Extract the [x, y] coordinate from the center of the cell holding the provided text.  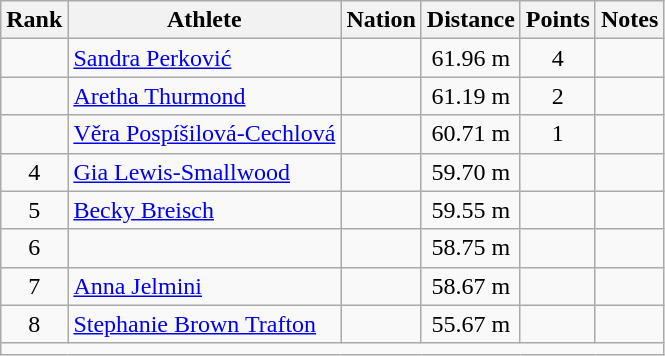
Distance [470, 20]
8 [34, 324]
1 [558, 134]
Anna Jelmini [204, 286]
55.67 m [470, 324]
Points [558, 20]
Stephanie Brown Trafton [204, 324]
6 [34, 248]
61.19 m [470, 96]
Athlete [204, 20]
Nation [381, 20]
7 [34, 286]
5 [34, 210]
61.96 m [470, 58]
Gia Lewis-Smallwood [204, 172]
Sandra Perković [204, 58]
58.67 m [470, 286]
Becky Breisch [204, 210]
2 [558, 96]
Notes [629, 20]
Aretha Thurmond [204, 96]
60.71 m [470, 134]
Rank [34, 20]
Věra Pospíšilová-Cechlová [204, 134]
59.55 m [470, 210]
58.75 m [470, 248]
59.70 m [470, 172]
